From the cell containing the given text, extract its center point as [x, y] coordinate. 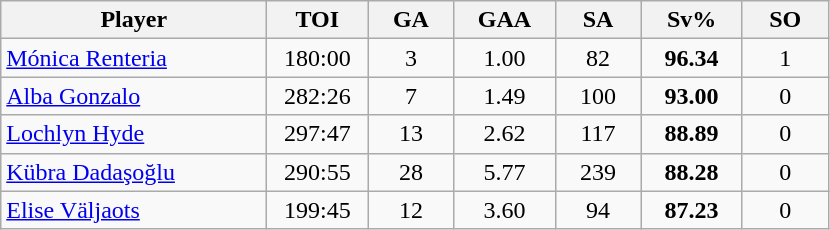
180:00 [318, 58]
82 [598, 58]
12 [411, 210]
100 [598, 96]
Sv% [692, 20]
1 [785, 58]
282:26 [318, 96]
Player [134, 20]
239 [598, 172]
Lochlyn Hyde [134, 134]
GA [411, 20]
88.89 [692, 134]
1.00 [504, 58]
1.49 [504, 96]
3.60 [504, 210]
290:55 [318, 172]
Elise Väljaots [134, 210]
297:47 [318, 134]
2.62 [504, 134]
13 [411, 134]
87.23 [692, 210]
Mónica Renteria [134, 58]
117 [598, 134]
7 [411, 96]
93.00 [692, 96]
Kübra Dadaşoğlu [134, 172]
TOI [318, 20]
SO [785, 20]
SA [598, 20]
199:45 [318, 210]
GAA [504, 20]
Alba Gonzalo [134, 96]
28 [411, 172]
88.28 [692, 172]
94 [598, 210]
3 [411, 58]
96.34 [692, 58]
5.77 [504, 172]
